Return [X, Y] of the center of cell containing provided text 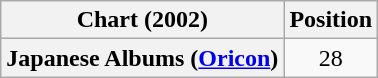
28 [331, 58]
Chart (2002) [142, 20]
Japanese Albums (Oricon) [142, 58]
Position [331, 20]
